Locate the cell with the specified text and output its (X, Y) center coordinate. 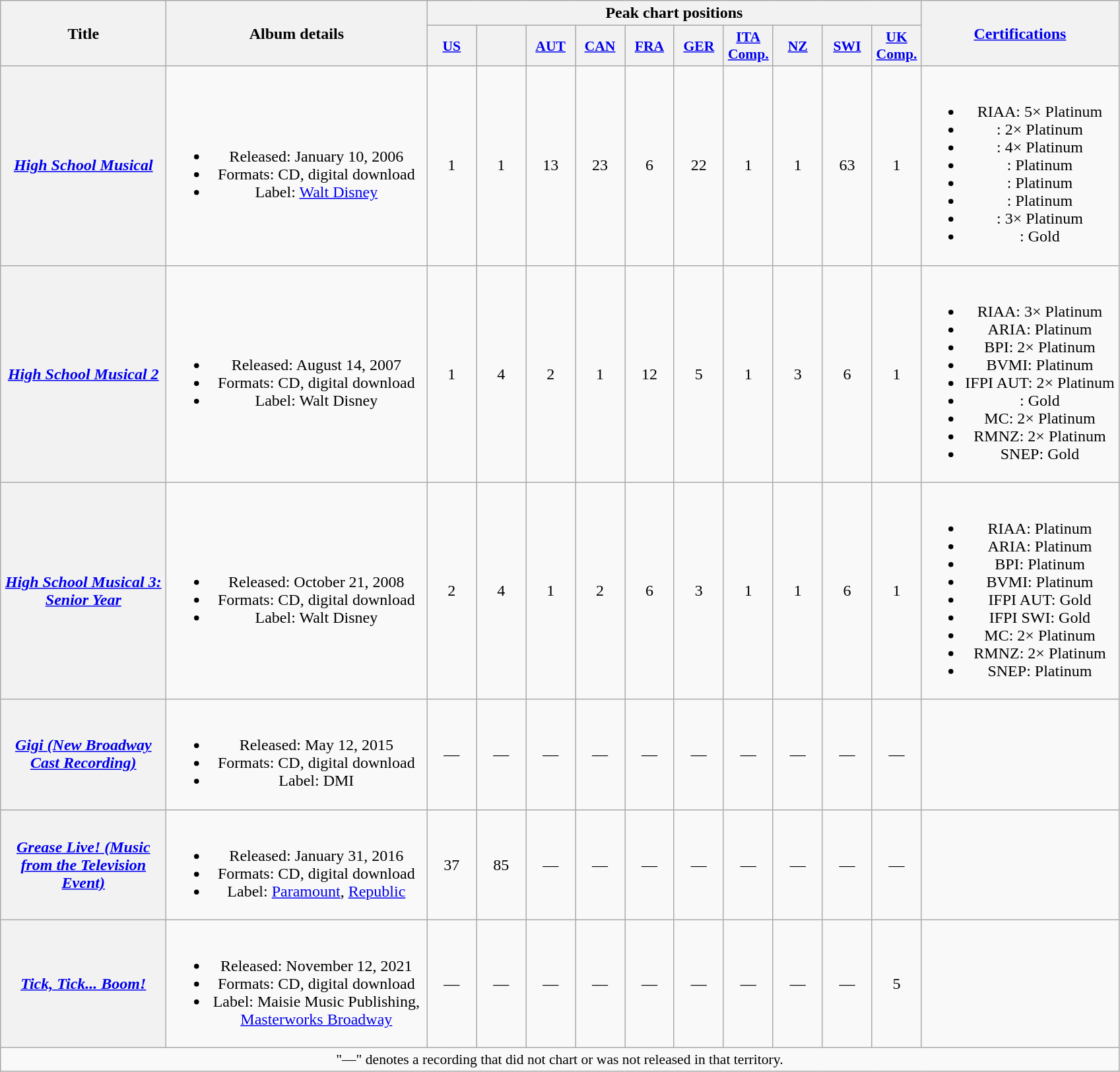
High School Musical 2 (83, 373)
RIAA: 5× Platinum: 2× Platinum: 4× Platinum: Platinum: Platinum: Platinum: 3× Platinum: Gold (1020, 166)
Grease Live! (Music from the Television Event) (83, 864)
Tick, Tick... Boom! (83, 984)
Title (83, 33)
Gigi (New Broadway Cast Recording) (83, 755)
CAN (601, 46)
High School Musical 3: Senior Year (83, 591)
Released: January 31, 2016Formats: CD, digital downloadLabel: Paramount, Republic (297, 864)
AUT (550, 46)
Released: November 12, 2021Formats: CD, digital downloadLabel: Maisie Music Publishing, Masterworks Broadway (297, 984)
GER (698, 46)
85 (502, 864)
22 (698, 166)
RIAA: PlatinumARIA: PlatinumBPI: PlatinumBVMI: PlatinumIFPI AUT: GoldIFPI SWI: GoldMC: 2× PlatinumRMNZ: 2× PlatinumSNEP: Platinum (1020, 591)
US (451, 46)
13 (550, 166)
Certifications (1020, 33)
Released: October 21, 2008Formats: CD, digital downloadLabel: Walt Disney (297, 591)
12 (649, 373)
High School Musical (83, 166)
NZ (797, 46)
63 (847, 166)
Released: May 12, 2015Formats: CD, digital downloadLabel: DMI (297, 755)
FRA (649, 46)
23 (601, 166)
UKComp. (896, 46)
Released: January 10, 2006Formats: CD, digital downloadLabel: Walt Disney (297, 166)
Released: August 14, 2007Formats: CD, digital downloadLabel: Walt Disney (297, 373)
37 (451, 864)
"—" denotes a recording that did not chart or was not released in that territory. (560, 1059)
Album details (297, 33)
ITAComp. (748, 46)
RIAA: 3× PlatinumARIA: PlatinumBPI: 2× PlatinumBVMI: PlatinumIFPI AUT: 2× Platinum: GoldMC: 2× PlatinumRMNZ: 2× PlatinumSNEP: Gold (1020, 373)
SWI (847, 46)
Peak chart positions (675, 13)
